Extract the (X, Y) coordinate from the center of the cell holding the provided text.  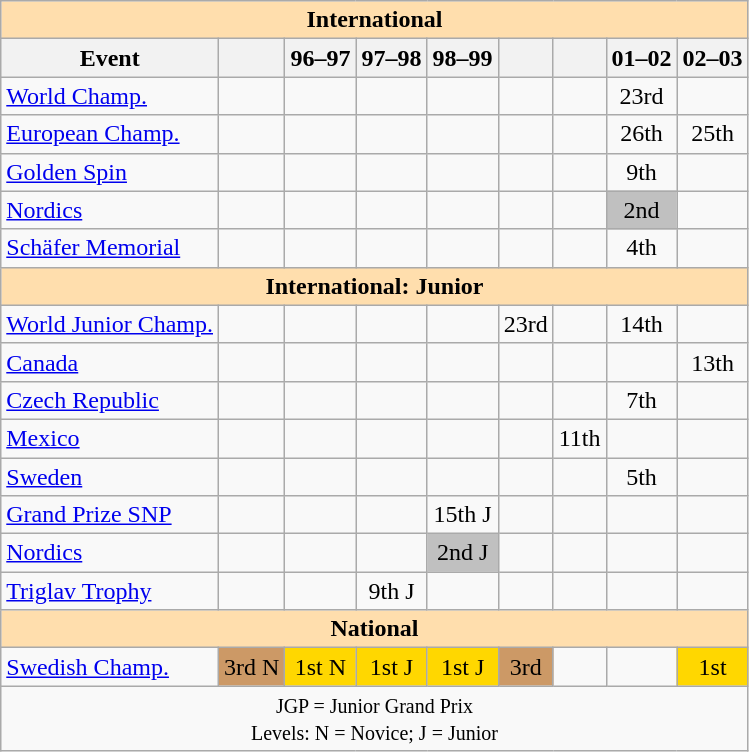
Event (110, 58)
JGP = Junior Grand Prix Levels: N = Novice; J = Junior (374, 718)
European Champ. (110, 134)
3rd N (252, 667)
15th J (462, 515)
Canada (110, 362)
02–03 (712, 58)
Schäfer Memorial (110, 248)
13th (712, 362)
01–02 (642, 58)
Triglav Trophy (110, 591)
Czech Republic (110, 400)
97–98 (392, 58)
14th (642, 324)
World Junior Champ. (110, 324)
Grand Prize SNP (110, 515)
Golden Spin (110, 172)
4th (642, 248)
9th (642, 172)
Mexico (110, 438)
2nd J (462, 553)
26th (642, 134)
96–97 (320, 58)
Sweden (110, 477)
1st (712, 667)
World Champ. (110, 96)
5th (642, 477)
25th (712, 134)
98–99 (462, 58)
3rd (526, 667)
International: Junior (374, 286)
National (374, 629)
Swedish Champ. (110, 667)
11th (580, 438)
1st N (320, 667)
7th (642, 400)
2nd (642, 210)
9th J (392, 591)
International (374, 20)
